Provide the [X, Y] coordinate of the cell's center where the given text is located.  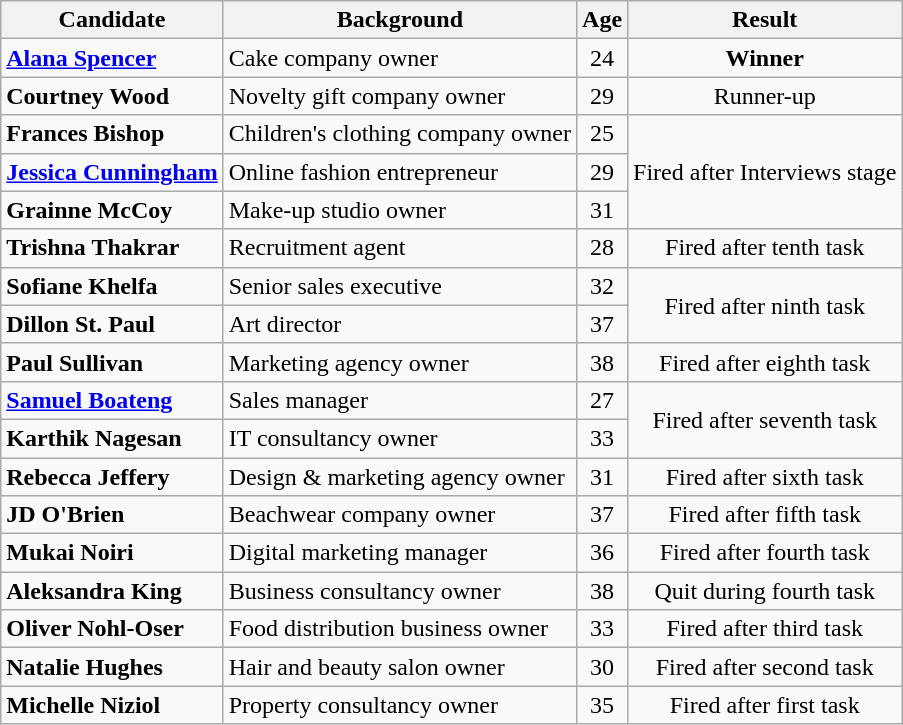
Property consultancy owner [400, 705]
Art director [400, 324]
Cake company owner [400, 58]
24 [602, 58]
Oliver Nohl-Oser [112, 629]
Sales manager [400, 400]
Frances Bishop [112, 134]
35 [602, 705]
Courtney Wood [112, 96]
JD O'Brien [112, 515]
25 [602, 134]
Fired after fifth task [765, 515]
Paul Sullivan [112, 362]
Jessica Cunningham [112, 172]
Grainne McCoy [112, 210]
Online fashion entrepreneur [400, 172]
Aleksandra King [112, 591]
27 [602, 400]
Sofiane Khelfa [112, 286]
Runner-up [765, 96]
Make-up studio owner [400, 210]
Trishna Thakrar [112, 248]
Fired after fourth task [765, 553]
Fired after sixth task [765, 477]
Fired after ninth task [765, 305]
36 [602, 553]
Alana Spencer [112, 58]
Fired after third task [765, 629]
Design & marketing agency owner [400, 477]
Fired after Interviews stage [765, 172]
Recruitment agent [400, 248]
Quit during fourth task [765, 591]
Fired after seventh task [765, 419]
Mukai Noiri [112, 553]
Dillon St. Paul [112, 324]
Karthik Nagesan [112, 438]
Food distribution business owner [400, 629]
Rebecca Jeffery [112, 477]
Samuel Boateng [112, 400]
Fired after tenth task [765, 248]
32 [602, 286]
Candidate [112, 20]
Fired after second task [765, 667]
Novelty gift company owner [400, 96]
Background [400, 20]
Hair and beauty salon owner [400, 667]
Senior sales executive [400, 286]
Fired after eighth task [765, 362]
Natalie Hughes [112, 667]
Beachwear company owner [400, 515]
30 [602, 667]
Digital marketing manager [400, 553]
Age [602, 20]
Business consultancy owner [400, 591]
Children's clothing company owner [400, 134]
IT consultancy owner [400, 438]
28 [602, 248]
Marketing agency owner [400, 362]
Fired after first task [765, 705]
Result [765, 20]
Michelle Niziol [112, 705]
Winner [765, 58]
